Return the [X, Y] coordinate for the center point of the cell that contains the specified text.  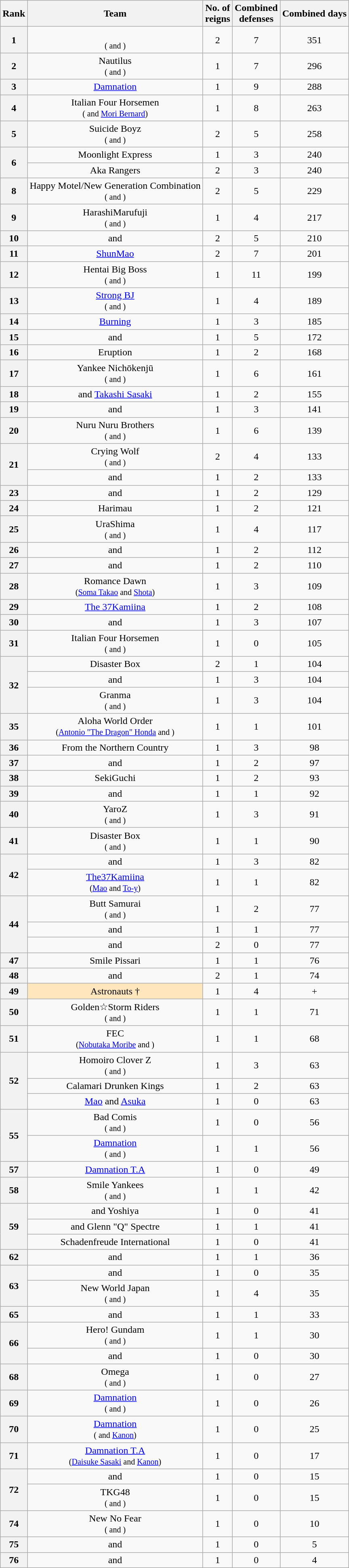
and Takashi Sasaki [115, 394]
72 [14, 1490]
117 [314, 529]
Happy Motel/New Generation Combination( and ) [115, 191]
112 [314, 550]
Nuru Nuru Brothers( and ) [115, 430]
Mao and Asuka [115, 1102]
No. ofreigns [217, 14]
Damnation T.A [115, 1169]
28 [14, 586]
UraShima( and ) [115, 529]
229 [314, 191]
51 [14, 1039]
97 [314, 763]
110 [314, 565]
( and ) [115, 40]
20 [14, 430]
TKG48 ( and ) [115, 1497]
75 [14, 1545]
351 [314, 40]
98 [314, 747]
16 [14, 352]
Homoiro Clover Z ( and ) [115, 1065]
Romance Dawn(Soma Takao and Shota) [115, 586]
Damnation T.A(Daisuke Sasaki and Kanon) [115, 1456]
91 [314, 814]
Hentai Big Boss( and ) [115, 274]
33 [314, 1314]
129 [314, 493]
Bad Comis ( and ) [115, 1122]
Astronauts † [115, 991]
Granma( and ) [115, 700]
50 [14, 1012]
Harimau [115, 508]
Italian Four Horsemen( and Mori Bernard) [115, 108]
23 [14, 493]
YaroZ ( and ) [115, 814]
58 [14, 1190]
65 [14, 1314]
Calamari Drunken Kings [115, 1086]
Yankee Nichōkenjū( and ) [115, 374]
+ [314, 991]
66 [14, 1343]
Burning [115, 322]
31 [14, 644]
Smile Pissari [115, 960]
Strong BJ( and ) [115, 301]
12 [14, 274]
288 [314, 87]
32 [14, 685]
and Glenn "Q" Spectre [115, 1226]
217 [314, 217]
Disaster Box( and ) [115, 841]
121 [314, 508]
Team [115, 14]
92 [314, 793]
201 [314, 253]
93 [314, 778]
59 [14, 1226]
69 [14, 1403]
263 [314, 108]
155 [314, 394]
210 [314, 238]
90 [314, 841]
The 37Kamiina [115, 607]
Damnation [115, 87]
Schadenfreude International [115, 1242]
Combineddefenses [256, 14]
199 [314, 274]
Disaster Box [115, 664]
Combined days [314, 14]
21 [14, 464]
The37Kamiina(Mao and To-y) [115, 882]
37 [14, 763]
SekiGuchi [115, 778]
Aka Rangers [115, 170]
Nautilus ( and ) [115, 66]
107 [314, 623]
101 [314, 727]
13 [14, 301]
24 [14, 508]
Crying Wolf( and ) [115, 457]
Omega( and ) [115, 1377]
Eruption [115, 352]
Rank [14, 14]
44 [14, 924]
48 [14, 976]
57 [14, 1169]
38 [14, 778]
258 [314, 134]
105 [314, 644]
29 [14, 607]
Italian Four Horsemen( and ) [115, 644]
109 [314, 586]
Moonlight Express [115, 155]
19 [14, 409]
47 [14, 960]
168 [314, 352]
18 [14, 394]
52 [14, 1080]
HarashiMarufuji( and ) [115, 217]
70 [14, 1429]
55 [14, 1135]
ShunMao [115, 253]
189 [314, 301]
141 [314, 409]
62 [14, 1257]
172 [314, 337]
185 [314, 322]
161 [314, 374]
139 [314, 430]
Butt Samurai( and ) [115, 909]
108 [314, 607]
Suicide Boyz( and ) [115, 134]
From the Northern Country [115, 747]
39 [14, 793]
Aloha World Order(Antonio "The Dragon" Honda and ) [115, 727]
Smile Yankees ( and ) [115, 1190]
New No Fear ( and ) [115, 1524]
FEC(Nobutaka Moribe and ) [115, 1039]
Golden☆Storm Riders ( and ) [115, 1012]
Hero! Gundam( and ) [115, 1335]
Damnation( and Kanon) [115, 1429]
296 [314, 66]
14 [14, 322]
and Yoshiya [115, 1211]
40 [14, 814]
New World Japan ( and ) [115, 1294]
